Find where the given text appears and provide that cell's center as [x, y] coordinate. 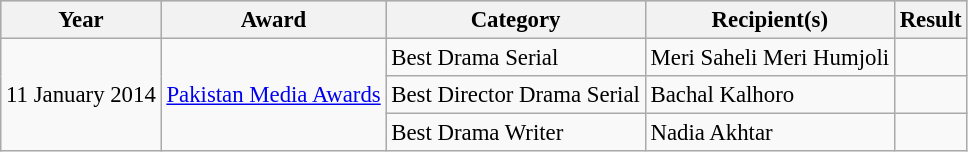
Best Drama Serial [516, 58]
Bachal Kalhoro [770, 95]
Category [516, 20]
11 January 2014 [81, 96]
Nadia Akhtar [770, 133]
Result [930, 20]
Best Drama Writer [516, 133]
Best Director Drama Serial [516, 95]
Year [81, 20]
Meri Saheli Meri Humjoli [770, 58]
Pakistan Media Awards [274, 96]
Recipient(s) [770, 20]
Award [274, 20]
